Return the (X, Y) coordinate for the center point of the cell that contains the specified text.  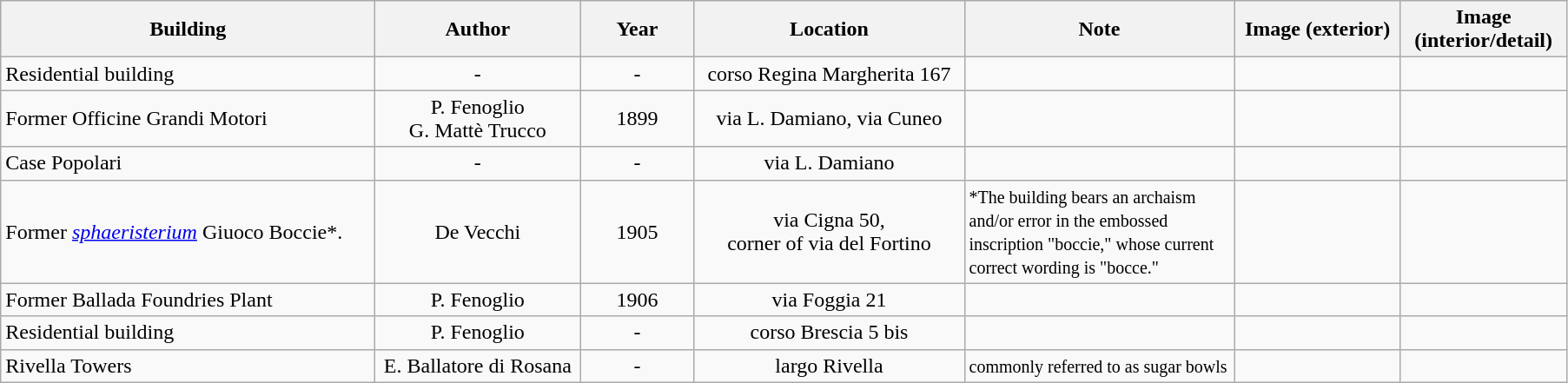
Rivella Towers (188, 366)
*The building bears an archaism and/or error in the embossed inscription "boccie," whose current correct wording is "bocce." (1100, 231)
Year (638, 30)
1899 (638, 118)
De Vecchi (478, 231)
via Foggia 21 (829, 300)
Author (478, 30)
Former sphaeristerium Giuoco Boccie*. (188, 231)
Former Ballada Foundries Plant (188, 300)
via L. Damiano, via Cuneo (829, 118)
1906 (638, 300)
commonly referred to as sugar bowls (1100, 366)
E. Ballatore di Rosana (478, 366)
Case Popolari (188, 163)
via L. Damiano (829, 163)
Note (1100, 30)
corso Regina Margherita 167 (829, 74)
1905 (638, 231)
Building (188, 30)
Former Officine Grandi Motori (188, 118)
corso Brescia 5 bis (829, 333)
largo Rivella (829, 366)
Location (829, 30)
P. Fenoglio G. Mattè Trucco (478, 118)
Image (exterior) (1317, 30)
Image (interior/detail) (1484, 30)
via Cigna 50,corner of via del Fortino (829, 231)
